Provide the [x, y] coordinate of the cell's center where the given text is located.  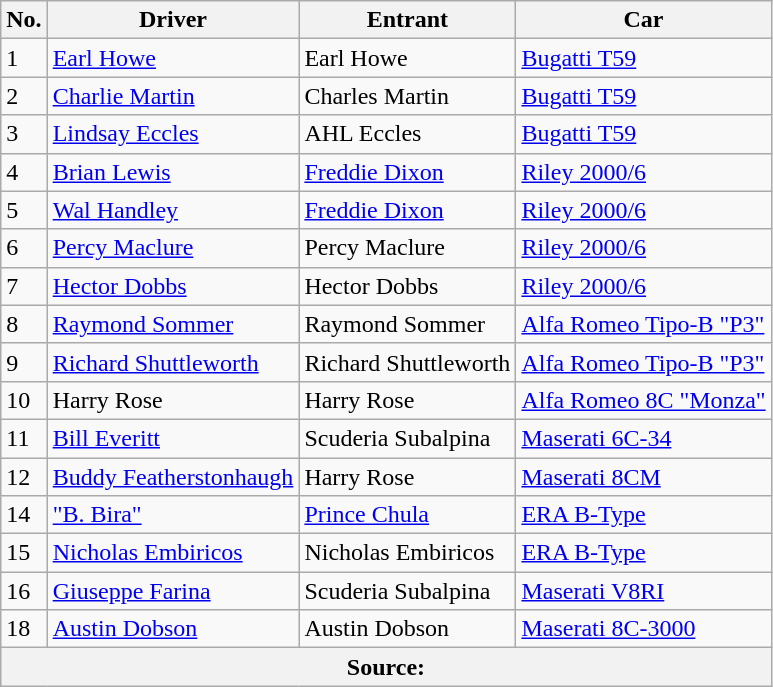
Maserati V8RI [644, 591]
Maserati 6C-34 [644, 438]
Entrant [408, 20]
Driver [173, 20]
3 [24, 134]
AHL Eccles [408, 134]
12 [24, 477]
2 [24, 96]
Prince Chula [408, 515]
4 [24, 172]
Car [644, 20]
Charles Martin [408, 96]
Buddy Featherstonhaugh [173, 477]
Maserati 8C-3000 [644, 629]
11 [24, 438]
No. [24, 20]
14 [24, 515]
Source: [386, 667]
Maserati 8CM [644, 477]
Giuseppe Farina [173, 591]
15 [24, 553]
7 [24, 286]
Charlie Martin [173, 96]
Bill Everitt [173, 438]
Brian Lewis [173, 172]
Alfa Romeo 8C "Monza" [644, 400]
5 [24, 210]
1 [24, 58]
9 [24, 362]
16 [24, 591]
"B. Bira" [173, 515]
18 [24, 629]
Wal Handley [173, 210]
6 [24, 248]
8 [24, 324]
Lindsay Eccles [173, 134]
10 [24, 400]
